Locate the cell with the specified text and output its [x, y] center coordinate. 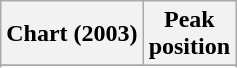
Peakposition [189, 34]
Chart (2003) [72, 34]
